Capture the cell that displays the provided text and extract its (X, Y) central coordinate. 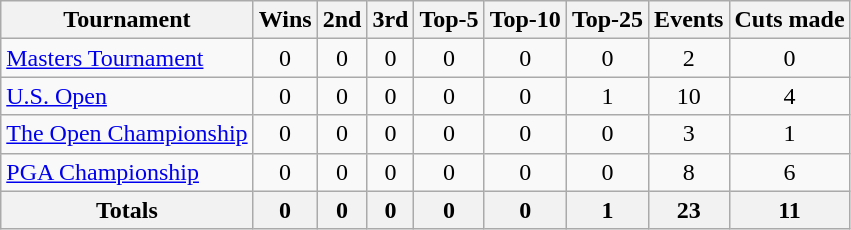
Totals (127, 210)
8 (689, 172)
Top-5 (449, 20)
U.S. Open (127, 96)
PGA Championship (127, 172)
Cuts made (790, 20)
The Open Championship (127, 134)
23 (689, 210)
Wins (285, 20)
Top-25 (607, 20)
Tournament (127, 20)
Masters Tournament (127, 58)
3rd (390, 20)
Events (689, 20)
Top-10 (525, 20)
10 (689, 96)
6 (790, 172)
4 (790, 96)
2nd (342, 20)
2 (689, 58)
11 (790, 210)
3 (689, 134)
